Identify which cell holds the provided text, then report its (x, y) central coordinate. 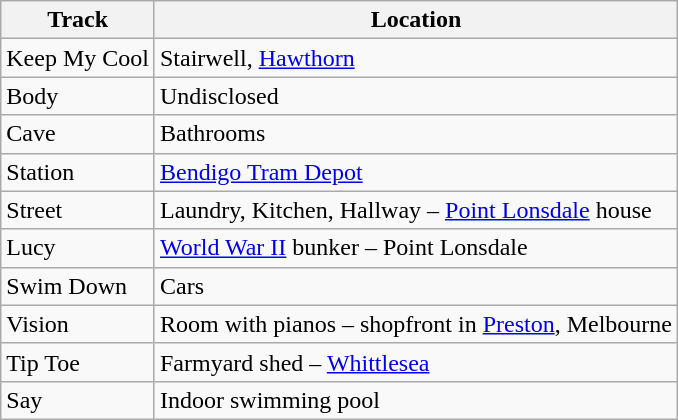
Station (78, 172)
Undisclosed (416, 96)
Body (78, 96)
Tip Toe (78, 362)
Say (78, 400)
Bathrooms (416, 134)
Track (78, 20)
Laundry, Kitchen, Hallway – Point Lonsdale house (416, 210)
Cars (416, 286)
Room with pianos – shopfront in Preston, Melbourne (416, 324)
Cave (78, 134)
Keep My Cool (78, 58)
Lucy (78, 248)
Street (78, 210)
Vision (78, 324)
Farmyard shed – Whittlesea (416, 362)
Stairwell, Hawthorn (416, 58)
Location (416, 20)
Swim Down (78, 286)
Bendigo Tram Depot (416, 172)
World War II bunker – Point Lonsdale (416, 248)
Indoor swimming pool (416, 400)
